From the cell containing the given text, extract its center point as (X, Y) coordinate. 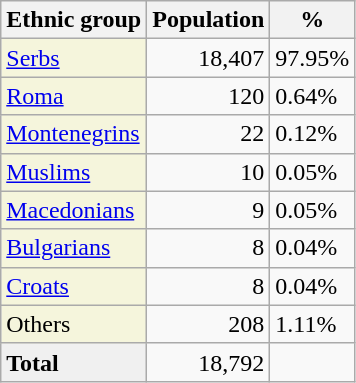
18,792 (208, 362)
0.12% (312, 134)
0.64% (312, 96)
120 (208, 96)
% (312, 20)
Others (74, 324)
Macedonians (74, 210)
Muslims (74, 172)
18,407 (208, 58)
Population (208, 20)
Bulgarians (74, 248)
Montenegrins (74, 134)
9 (208, 210)
Total (74, 362)
10 (208, 172)
Croats (74, 286)
Ethnic group (74, 20)
1.11% (312, 324)
97.95% (312, 58)
Serbs (74, 58)
22 (208, 134)
208 (208, 324)
Roma (74, 96)
